Scan for the cell matching the given text and deliver its (x, y) coordinate at center. 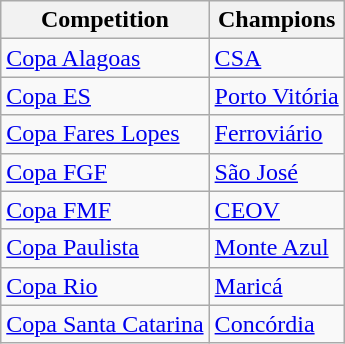
Copa Alagoas (105, 58)
Champions (276, 20)
Copa Santa Catarina (105, 324)
CEOV (276, 210)
Maricá (276, 286)
Copa FMF (105, 210)
São José (276, 172)
CSA (276, 58)
Monte Azul (276, 248)
Copa Paulista (105, 248)
Porto Vitória (276, 96)
Concórdia (276, 324)
Ferroviário (276, 134)
Copa Rio (105, 286)
Copa Fares Lopes (105, 134)
Competition (105, 20)
Copa FGF (105, 172)
Copa ES (105, 96)
